Output the (x, y) coordinate of the center of the cell containing the given text.  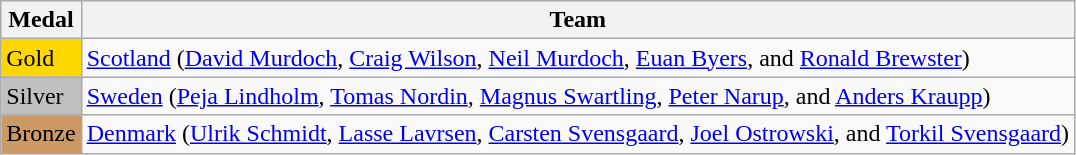
Gold (41, 58)
Denmark (Ulrik Schmidt, Lasse Lavrsen, Carsten Svensgaard, Joel Ostrowski, and Torkil Svensgaard) (578, 134)
Sweden (Peja Lindholm, Tomas Nordin, Magnus Swartling, Peter Narup, and Anders Kraupp) (578, 96)
Scotland (David Murdoch, Craig Wilson, Neil Murdoch, Euan Byers, and Ronald Brewster) (578, 58)
Team (578, 20)
Silver (41, 96)
Bronze (41, 134)
Medal (41, 20)
